Scan for the cell matching the given text and deliver its [X, Y] coordinate at center. 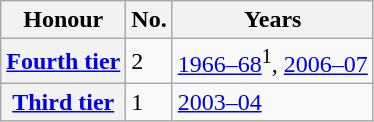
1966–681, 2006–07 [272, 62]
2 [149, 62]
1 [149, 102]
2003–04 [272, 102]
Years [272, 20]
Fourth tier [64, 62]
Honour [64, 20]
No. [149, 20]
Third tier [64, 102]
